Scan for the cell matching the given text and deliver its [x, y] coordinate at center. 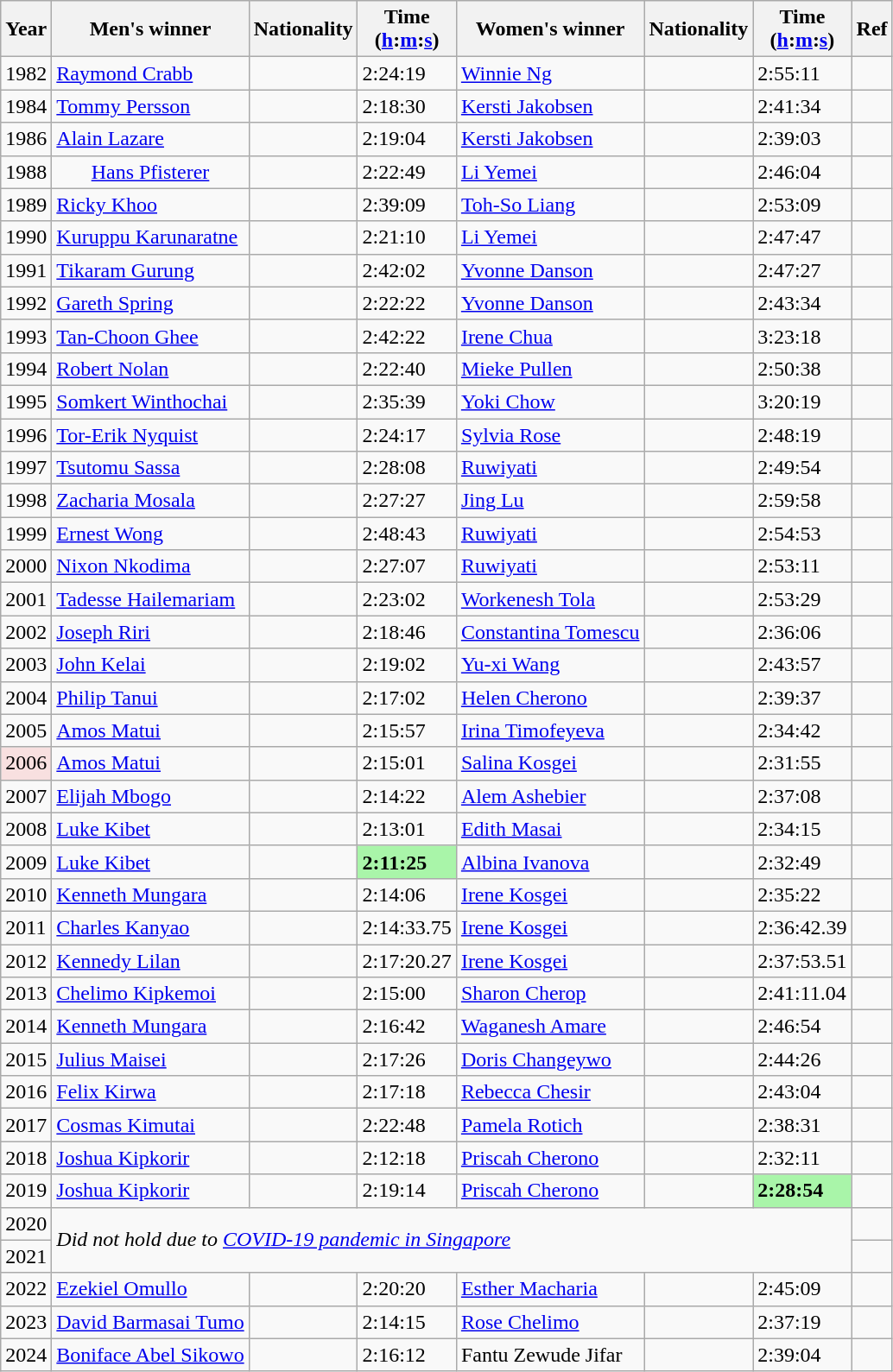
Constantina Tomescu [550, 632]
Ricky Khoo [150, 205]
Doris Changeywo [550, 1059]
2:50:38 [802, 369]
1992 [26, 303]
2023 [26, 1322]
2:24:17 [407, 434]
2:17:26 [407, 1059]
2:17:20.27 [407, 961]
2:28:08 [407, 468]
2008 [26, 829]
Joseph Riri [150, 632]
Philip Tanui [150, 698]
2004 [26, 698]
1994 [26, 369]
2:48:43 [407, 534]
Yu-xi Wang [550, 665]
2:12:18 [407, 1158]
2:21:10 [407, 237]
2:16:12 [407, 1355]
1997 [26, 468]
Kuruppu Karunaratne [150, 237]
Did not hold due to COVID-19 pandemic in Singapore [452, 1240]
2020 [26, 1223]
Chelimo Kipkemoi [150, 994]
2000 [26, 566]
2:53:09 [802, 205]
Men's winner [150, 29]
2:20:20 [407, 1289]
Hans Pfisterer [150, 172]
Tadesse Hailemariam [150, 599]
Irene Chua [550, 336]
2:34:42 [802, 730]
John Kelai [150, 665]
2:46:54 [802, 1027]
2015 [26, 1059]
2:15:57 [407, 730]
Boniface Abel Sikowo [150, 1355]
2022 [26, 1289]
1993 [26, 336]
2:14:15 [407, 1322]
2:54:53 [802, 534]
Yoki Chow [550, 401]
2:39:03 [802, 139]
2:41:34 [802, 106]
Jing Lu [550, 501]
2:36:42.39 [802, 927]
1990 [26, 237]
2019 [26, 1191]
2:14:06 [407, 895]
Albina Ivanova [550, 862]
2:22:22 [407, 303]
Women's winner [550, 29]
2:37:08 [802, 796]
Zacharia Mosala [150, 501]
2:37:19 [802, 1322]
Salina Kosgei [550, 763]
2:19:04 [407, 139]
2:22:49 [407, 172]
Sharon Cherop [550, 994]
2013 [26, 994]
2:32:11 [802, 1158]
2:18:30 [407, 106]
2:42:02 [407, 270]
Kennedy Lilan [150, 961]
2:42:22 [407, 336]
Waganesh Amare [550, 1027]
2018 [26, 1158]
1996 [26, 434]
Workenesh Tola [550, 599]
2:43:04 [802, 1092]
Nixon Nkodima [150, 566]
3:20:19 [802, 401]
Tan-Choon Ghee [150, 336]
1995 [26, 401]
2:14:22 [407, 796]
Ezekiel Omullo [150, 1289]
3:23:18 [802, 336]
2:55:11 [802, 73]
2:43:57 [802, 665]
Robert Nolan [150, 369]
2:22:48 [407, 1125]
Tikaram Gurung [150, 270]
Raymond Crabb [150, 73]
1999 [26, 534]
2:41:11.04 [802, 994]
2:17:18 [407, 1092]
2:14:33.75 [407, 927]
Tor-Erik Nyquist [150, 434]
2001 [26, 599]
2:47:47 [802, 237]
1991 [26, 270]
2:24:19 [407, 73]
2021 [26, 1256]
2:28:54 [802, 1191]
Esther Macharia [550, 1289]
2:16:42 [407, 1027]
2002 [26, 632]
Gareth Spring [150, 303]
Alem Ashebier [550, 796]
Mieke Pullen [550, 369]
2:13:01 [407, 829]
Julius Maisei [150, 1059]
Toh-So Liang [550, 205]
2:39:04 [802, 1355]
Helen Cherono [550, 698]
2:35:39 [407, 401]
2014 [26, 1027]
1988 [26, 172]
2:32:49 [802, 862]
2:22:40 [407, 369]
2017 [26, 1125]
2:19:02 [407, 665]
Charles Kanyao [150, 927]
2:39:37 [802, 698]
2:23:02 [407, 599]
Irina Timofeyeva [550, 730]
2:27:27 [407, 501]
Tommy Persson [150, 106]
David Barmasai Tumo [150, 1322]
Edith Masai [550, 829]
2:15:00 [407, 994]
2006 [26, 763]
2005 [26, 730]
2:11:25 [407, 862]
Ernest Wong [150, 534]
2:36:06 [802, 632]
1989 [26, 205]
Elijah Mbogo [150, 796]
Ref [872, 29]
Rose Chelimo [550, 1322]
2:59:58 [802, 501]
2003 [26, 665]
2:19:14 [407, 1191]
1998 [26, 501]
2:44:26 [802, 1059]
2:43:34 [802, 303]
Felix Kirwa [150, 1092]
1986 [26, 139]
2:38:31 [802, 1125]
Fantu Zewude Jifar [550, 1355]
2:31:55 [802, 763]
Pamela Rotich [550, 1125]
2:49:54 [802, 468]
2:39:09 [407, 205]
Rebecca Chesir [550, 1092]
2:15:01 [407, 763]
2007 [26, 796]
2:34:15 [802, 829]
Somkert Winthochai [150, 401]
1984 [26, 106]
2024 [26, 1355]
2:46:04 [802, 172]
2010 [26, 895]
2:53:11 [802, 566]
Year [26, 29]
2:47:27 [802, 270]
2:17:02 [407, 698]
2012 [26, 961]
Winnie Ng [550, 73]
1982 [26, 73]
2:53:29 [802, 599]
2:45:09 [802, 1289]
2009 [26, 862]
2:27:07 [407, 566]
Sylvia Rose [550, 434]
2:18:46 [407, 632]
Alain Lazare [150, 139]
2011 [26, 927]
2016 [26, 1092]
Cosmas Kimutai [150, 1125]
2:37:53.51 [802, 961]
Tsutomu Sassa [150, 468]
2:48:19 [802, 434]
2:35:22 [802, 895]
